Provide the (x, y) coordinate of the cell's center where the given text is located.  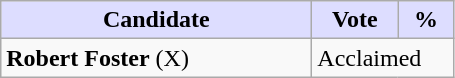
Vote (355, 20)
% (426, 20)
Candidate (156, 20)
Acclaimed (383, 58)
Robert Foster (X) (156, 58)
